Return (x, y) of the center of cell containing provided text 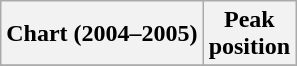
Chart (2004–2005) (102, 34)
Peakposition (249, 34)
